Return the [X, Y] coordinate for the center point of the cell that contains the specified text.  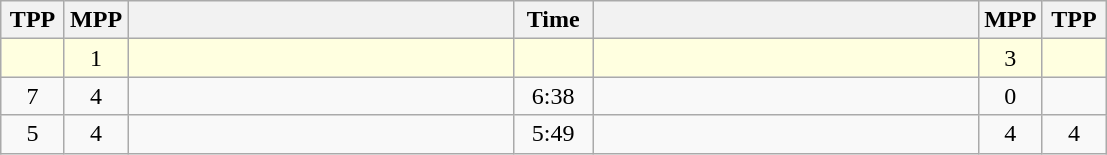
7 [33, 96]
3 [1011, 58]
5 [33, 134]
1 [96, 58]
0 [1011, 96]
5:49 [554, 134]
6:38 [554, 96]
Time [554, 20]
